Provide the (x, y) coordinate of the cell's center where the given text is located.  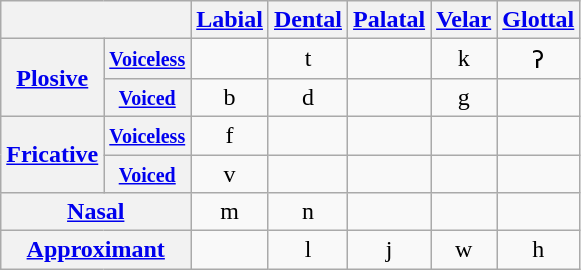
w (464, 250)
v (230, 173)
Labial (230, 20)
m (230, 212)
ʔ (538, 59)
Glottal (538, 20)
g (464, 97)
Palatal (390, 20)
Nasal (96, 212)
Plosive (52, 78)
b (230, 97)
Velar (464, 20)
f (230, 135)
Approximant (96, 250)
j (390, 250)
l (308, 250)
n (308, 212)
Dental (308, 20)
t (308, 59)
k (464, 59)
Fricative (52, 154)
d (308, 97)
h (538, 250)
